Return the [x, y] coordinate for the center point of the cell that contains the specified text.  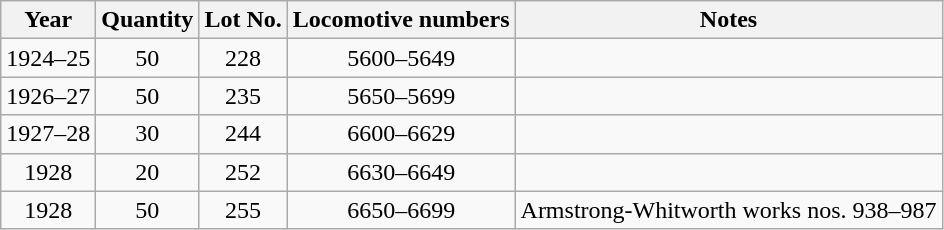
20 [148, 172]
6600–6629 [401, 134]
Year [48, 20]
6630–6649 [401, 172]
252 [243, 172]
5650–5699 [401, 96]
Locomotive numbers [401, 20]
30 [148, 134]
1927–28 [48, 134]
235 [243, 96]
244 [243, 134]
1924–25 [48, 58]
Lot No. [243, 20]
228 [243, 58]
5600–5649 [401, 58]
Notes [728, 20]
6650–6699 [401, 210]
255 [243, 210]
1926–27 [48, 96]
Armstrong-Whitworth works nos. 938–987 [728, 210]
Quantity [148, 20]
